Provide the [x, y] coordinate of the cell's center where the given text is located.  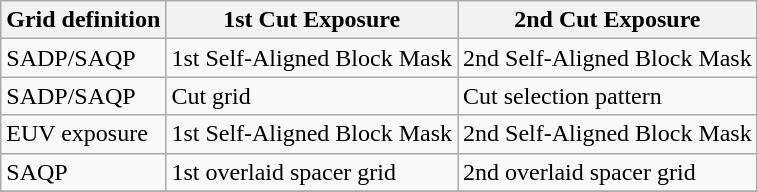
SAQP [84, 172]
1st Cut Exposure [312, 20]
Cut grid [312, 96]
EUV exposure [84, 134]
2nd Cut Exposure [608, 20]
Grid definition [84, 20]
Cut selection pattern [608, 96]
1st overlaid spacer grid [312, 172]
2nd overlaid spacer grid [608, 172]
